Return the (x, y) coordinate for the center point of the cell that contains the specified text.  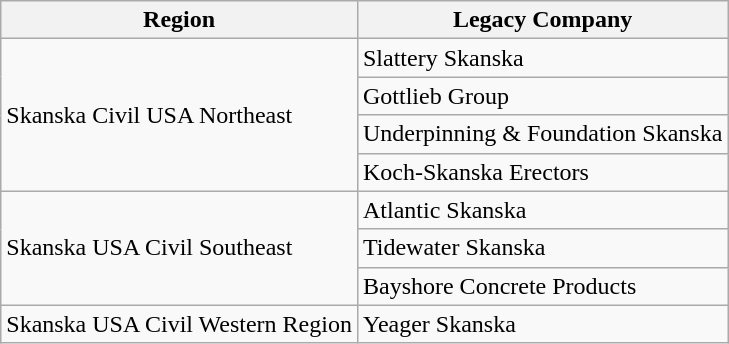
Gottlieb Group (542, 96)
Yeager Skanska (542, 324)
Skanska USA Civil Western Region (180, 324)
Bayshore Concrete Products (542, 286)
Tidewater Skanska (542, 248)
Legacy Company (542, 20)
Slattery Skanska (542, 58)
Underpinning & Foundation Skanska (542, 134)
Atlantic Skanska (542, 210)
Koch-Skanska Erectors (542, 172)
Skanska Civil USA Northeast (180, 115)
Region (180, 20)
Skanska USA Civil Southeast (180, 248)
